Determine the (x, y) coordinate at the center of the cell enclosing the given text.  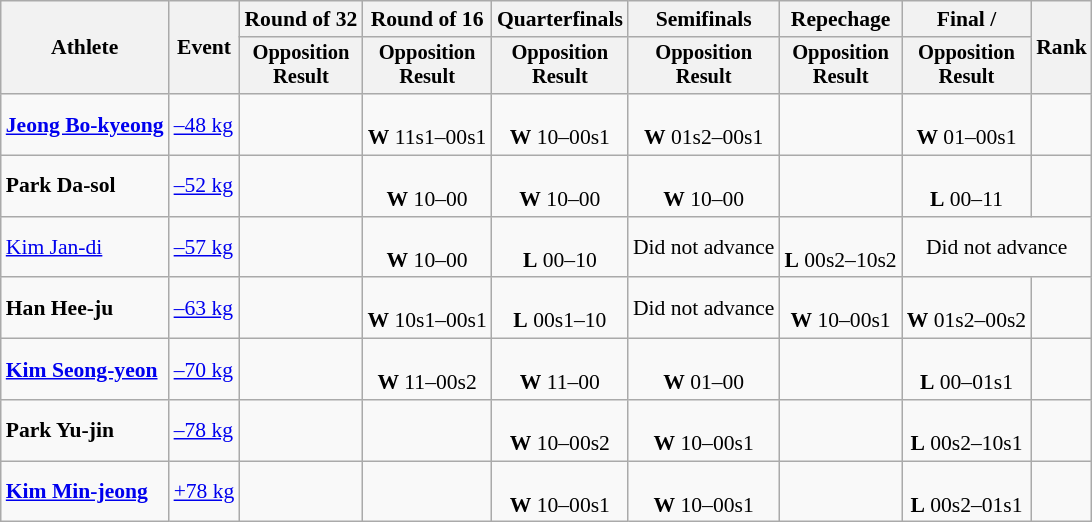
Park Da-sol (85, 186)
Kim Jan-di (85, 248)
Kim Min-jeong (85, 492)
W 10s1–00s1 (426, 308)
Round of 16 (426, 19)
W 11–00 (560, 370)
–70 kg (204, 370)
Round of 32 (300, 19)
W 10–00s2 (560, 430)
Athlete (85, 48)
Semifinals (704, 19)
Event (204, 48)
Jeong Bo-kyeong (85, 124)
W 11–00s2 (426, 370)
Final / (966, 19)
–48 kg (204, 124)
W 01s2–00s1 (704, 124)
–52 kg (204, 186)
L 00–10 (560, 248)
Kim Seong-yeon (85, 370)
W 01s2–00s2 (966, 308)
L 00–01s1 (966, 370)
L 00s1–10 (560, 308)
Han Hee-ju (85, 308)
Rank (1062, 48)
–57 kg (204, 248)
L 00–11 (966, 186)
Park Yu-jin (85, 430)
W 11s1–00s1 (426, 124)
L 00s2–01s1 (966, 492)
L 00s2–10s1 (966, 430)
L 00s2–10s2 (840, 248)
Repechage (840, 19)
W 01–00 (704, 370)
–78 kg (204, 430)
+78 kg (204, 492)
Quarterfinals (560, 19)
–63 kg (204, 308)
W 01–00s1 (966, 124)
